From the cell containing the given text, extract its center point as (X, Y) coordinate. 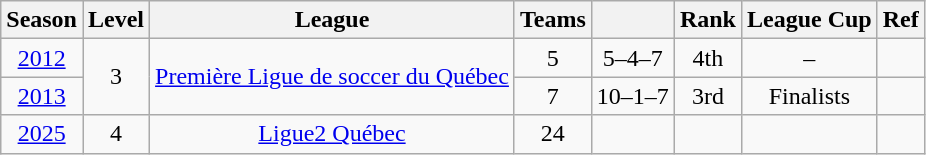
4 (116, 134)
Rank (708, 20)
2012 (42, 58)
League (332, 20)
2025 (42, 134)
Ligue2 Québec (332, 134)
Finalists (809, 96)
Première Ligue de soccer du Québec (332, 77)
Ref (900, 20)
24 (552, 134)
Season (42, 20)
7 (552, 96)
2013 (42, 96)
– (809, 58)
5 (552, 58)
League Cup (809, 20)
10–1–7 (632, 96)
5–4–7 (632, 58)
4th (708, 58)
Teams (552, 20)
3rd (708, 96)
Level (116, 20)
3 (116, 77)
